Capture the cell that displays the provided text and extract its (X, Y) central coordinate. 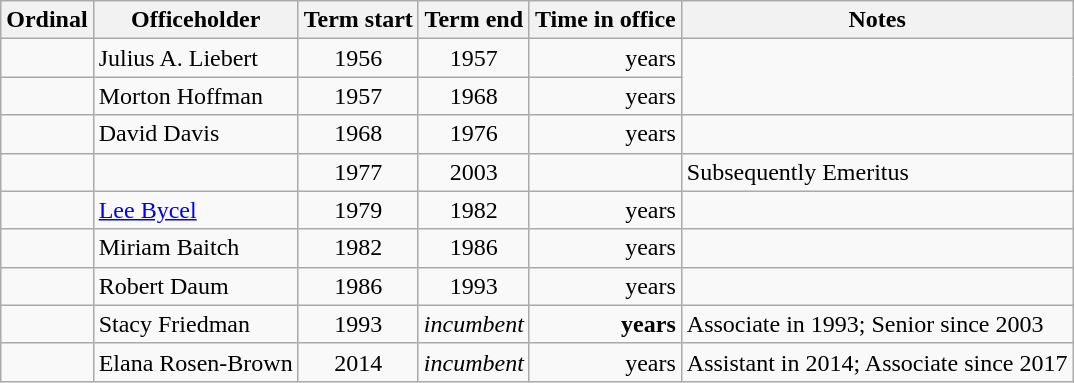
Stacy Friedman (196, 324)
Lee Bycel (196, 210)
Term start (358, 20)
Assistant in 2014; Associate since 2017 (877, 362)
Elana Rosen-Brown (196, 362)
1979 (358, 210)
1977 (358, 172)
Notes (877, 20)
1956 (358, 58)
2003 (474, 172)
2014 (358, 362)
Ordinal (47, 20)
Julius A. Liebert (196, 58)
1976 (474, 134)
David Davis (196, 134)
Robert Daum (196, 286)
Time in office (605, 20)
Associate in 1993; Senior since 2003 (877, 324)
Morton Hoffman (196, 96)
Term end (474, 20)
Officeholder (196, 20)
Subsequently Emeritus (877, 172)
Miriam Baitch (196, 248)
